Provide the [X, Y] coordinate of the cell's center where the given text is located.  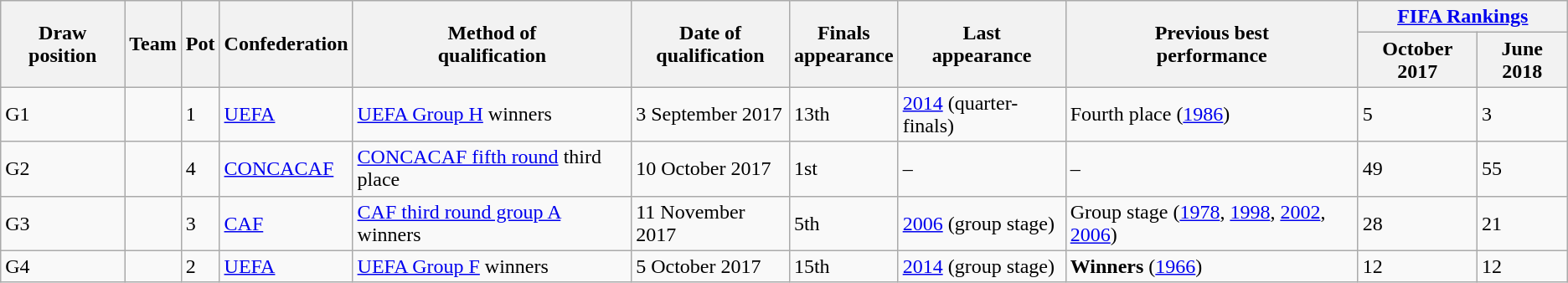
5th [843, 223]
5 [1417, 114]
Finalsappearance [843, 44]
Confederation [286, 44]
2006 (group stage) [982, 223]
11 November 2017 [710, 223]
Winners (1966) [1211, 266]
4 [200, 169]
Fourth place (1986) [1211, 114]
28 [1417, 223]
15th [843, 266]
49 [1417, 169]
G1 [63, 114]
CAF third round group A winners [493, 223]
Previous bestperformance [1211, 44]
Method ofqualification [493, 44]
Team [153, 44]
21 [1522, 223]
UEFA Group H winners [493, 114]
2014 (quarter-finals) [982, 114]
G4 [63, 266]
CONCACAF [286, 169]
CAF [286, 223]
G3 [63, 223]
G2 [63, 169]
2014 (group stage) [982, 266]
UEFA Group F winners [493, 266]
1st [843, 169]
FIFA Rankings [1462, 17]
5 October 2017 [710, 266]
13th [843, 114]
3 September 2017 [710, 114]
10 October 2017 [710, 169]
October 2017 [1417, 60]
June 2018 [1522, 60]
Draw position [63, 44]
2 [200, 266]
1 [200, 114]
Lastappearance [982, 44]
Date ofqualification [710, 44]
Pot [200, 44]
CONCACAF fifth round third place [493, 169]
Group stage (1978, 1998, 2002, 2006) [1211, 223]
55 [1522, 169]
